Return [X, Y] of the center of cell containing provided text 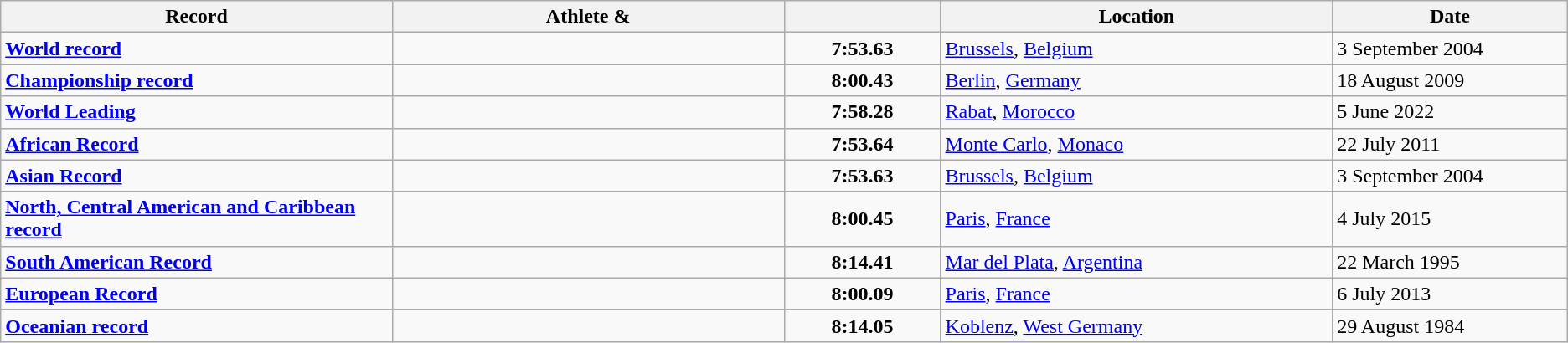
Mar del Plata, Argentina [1137, 262]
Asian Record [197, 176]
Rabat, Morocco [1137, 112]
North, Central American and Caribbean record [197, 219]
8:14.41 [863, 262]
European Record [197, 294]
7:53.64 [863, 144]
Date [1451, 17]
7:58.28 [863, 112]
22 July 2011 [1451, 144]
Record [197, 17]
6 July 2013 [1451, 294]
African Record [197, 144]
8:00.43 [863, 80]
Oceanian record [197, 325]
Location [1137, 17]
Monte Carlo, Monaco [1137, 144]
18 August 2009 [1451, 80]
22 March 1995 [1451, 262]
Koblenz, West Germany [1137, 325]
South American Record [197, 262]
World Leading [197, 112]
8:14.05 [863, 325]
4 July 2015 [1451, 219]
Athlete & [588, 17]
8:00.45 [863, 219]
Championship record [197, 80]
Berlin, Germany [1137, 80]
5 June 2022 [1451, 112]
8:00.09 [863, 294]
29 August 1984 [1451, 325]
World record [197, 49]
